Detect which cell encompasses the target text, then output its (x, y) center coordinate. 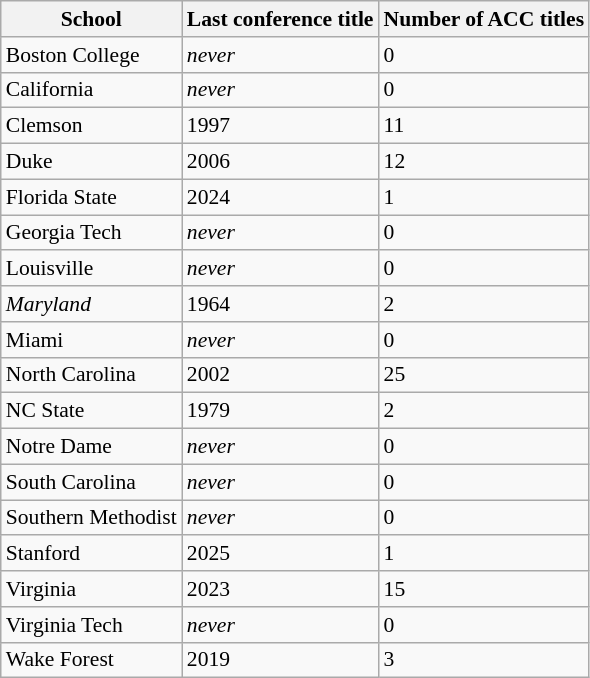
2024 (280, 197)
Southern Methodist (92, 518)
2002 (280, 375)
1997 (280, 126)
1979 (280, 411)
Boston College (92, 55)
School (92, 19)
2023 (280, 589)
2025 (280, 554)
2006 (280, 162)
Georgia Tech (92, 233)
Virginia Tech (92, 625)
NC State (92, 411)
Virginia (92, 589)
25 (484, 375)
California (92, 90)
Number of ACC titles (484, 19)
North Carolina (92, 375)
Florida State (92, 197)
11 (484, 126)
Duke (92, 162)
Wake Forest (92, 660)
Louisville (92, 269)
15 (484, 589)
1964 (280, 304)
South Carolina (92, 482)
Last conference title (280, 19)
2019 (280, 660)
12 (484, 162)
3 (484, 660)
Stanford (92, 554)
Miami (92, 340)
Notre Dame (92, 447)
Maryland (92, 304)
Clemson (92, 126)
